Find where the given text appears and provide that cell's center as [x, y] coordinate. 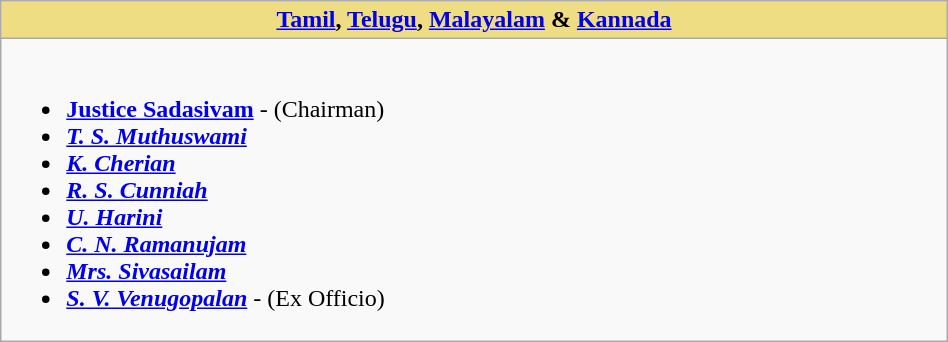
Justice Sadasivam - (Chairman)T. S. MuthuswamiK. CherianR. S. CunniahU. HariniC. N. RamanujamMrs. SivasailamS. V. Venugopalan - (Ex Officio) [474, 190]
Tamil, Telugu, Malayalam & Kannada [474, 20]
